Find where the given text appears and provide that cell's center as (x, y) coordinate. 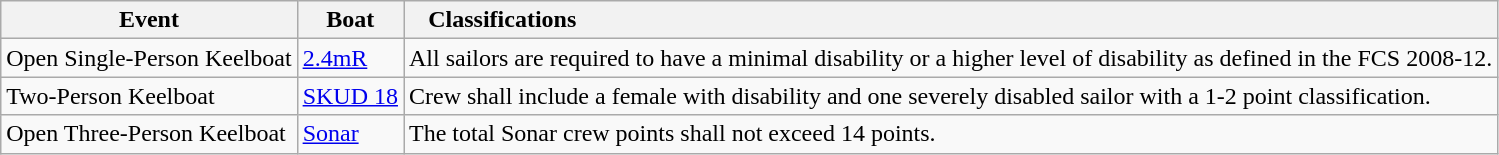
2.4mR (350, 58)
Sonar (350, 134)
Open Three-Person Keelboat (149, 134)
Boat (350, 20)
All sailors are required to have a minimal disability or a higher level of disability as defined in the FCS 2008-12. (951, 58)
SKUD 18 (350, 96)
Two-Person Keelboat (149, 96)
Crew shall include a female with disability and one severely disabled sailor with a 1-2 point classification. (951, 96)
Classifications (951, 20)
Event (149, 20)
The total Sonar crew points shall not exceed 14 points. (951, 134)
Open Single-Person Keelboat (149, 58)
